Scan for the cell matching the given text and deliver its [x, y] coordinate at center. 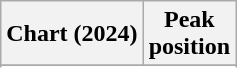
Chart (2024) [72, 34]
Peakposition [189, 34]
